Extract the [X, Y] coordinate from the center of the cell holding the provided text.  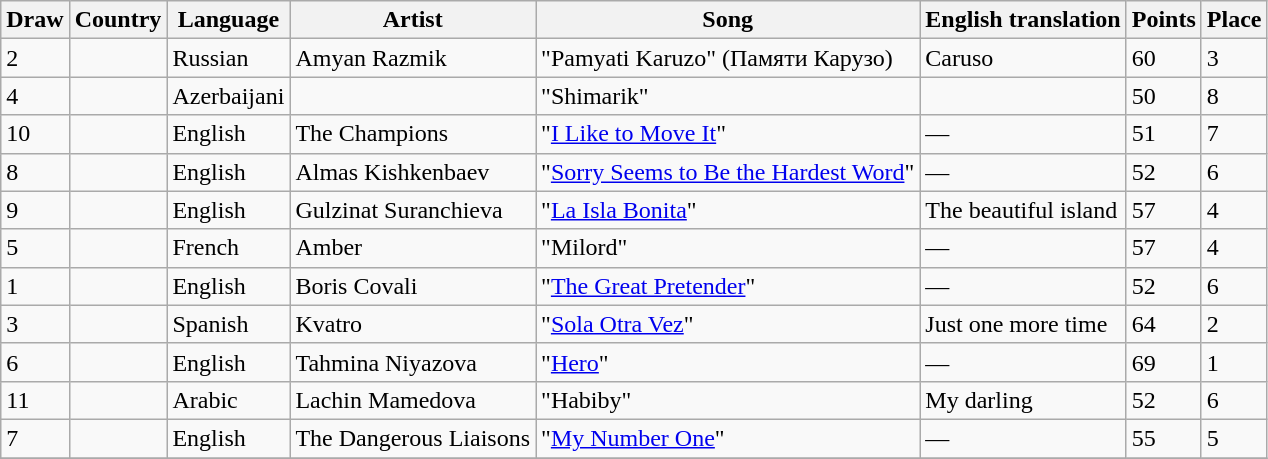
My darling [1023, 400]
Tahmina Niyazova [413, 362]
Caruso [1023, 58]
Points [1164, 20]
Boris Covali [413, 286]
Artist [413, 20]
Gulzinat Suranchieva [413, 210]
The Dangerous Liaisons [413, 438]
51 [1164, 134]
10 [35, 134]
Draw [35, 20]
"Sorry Seems to Be the Hardest Word" [728, 172]
55 [1164, 438]
The beautiful island [1023, 210]
"La Isla Bonita" [728, 210]
64 [1164, 324]
Song [728, 20]
Kvatro [413, 324]
60 [1164, 58]
French [228, 248]
Amber [413, 248]
"Milord" [728, 248]
Just one more time [1023, 324]
Spanish [228, 324]
"I Like to Move It" [728, 134]
Lachin Mamedova [413, 400]
9 [35, 210]
"Habiby" [728, 400]
69 [1164, 362]
Russian [228, 58]
Place [1234, 20]
"Shimarik" [728, 96]
Azerbaijani [228, 96]
"My Number One" [728, 438]
Country [118, 20]
11 [35, 400]
"The Great Pretender" [728, 286]
"Pamyati Karuzo" (Памяти Карузо) [728, 58]
"Hero" [728, 362]
English translation [1023, 20]
Amyan Razmik [413, 58]
Language [228, 20]
Almas Kishkenbaev [413, 172]
Arabic [228, 400]
50 [1164, 96]
The Champions [413, 134]
"Sola Otra Vez" [728, 324]
